Output the (x, y) coordinate of the center of the cell containing the given text.  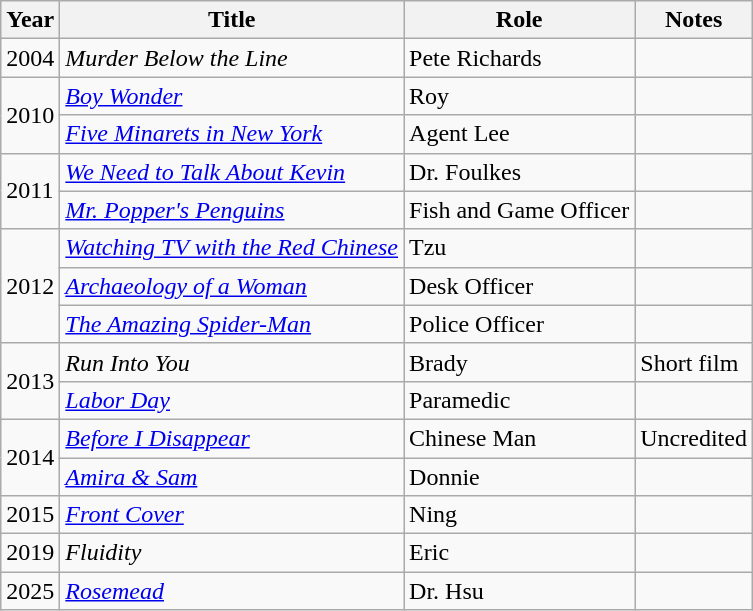
Chinese Man (520, 438)
2014 (30, 457)
Fluidity (232, 553)
Labor Day (232, 400)
Uncredited (694, 438)
Rosemead (232, 591)
Notes (694, 20)
Police Officer (520, 324)
Year (30, 20)
Fish and Game Officer (520, 210)
Donnie (520, 477)
2019 (30, 553)
2012 (30, 286)
Amira & Sam (232, 477)
2004 (30, 58)
Short film (694, 362)
Role (520, 20)
Before I Disappear (232, 438)
Dr. Foulkes (520, 172)
2025 (30, 591)
Desk Officer (520, 286)
Murder Below the Line (232, 58)
Eric (520, 553)
The Amazing Spider-Man (232, 324)
2011 (30, 191)
Ning (520, 515)
Tzu (520, 248)
Pete Richards (520, 58)
Boy Wonder (232, 96)
Roy (520, 96)
Run Into You (232, 362)
Archaeology of a Woman (232, 286)
We Need to Talk About Kevin (232, 172)
2010 (30, 115)
Paramedic (520, 400)
Agent Lee (520, 134)
Mr. Popper's Penguins (232, 210)
Front Cover (232, 515)
Dr. Hsu (520, 591)
Brady (520, 362)
Title (232, 20)
2015 (30, 515)
Five Minarets in New York (232, 134)
2013 (30, 381)
Watching TV with the Red Chinese (232, 248)
